From the cell containing the given text, extract its center point as [X, Y] coordinate. 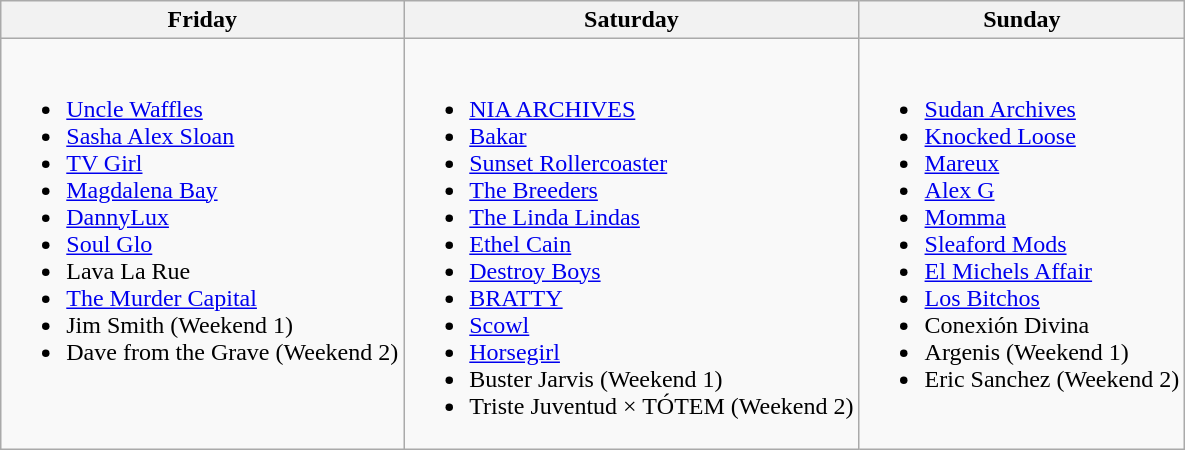
Sudan ArchivesKnocked LooseMareuxAlex GMommaSleaford ModsEl Michels AffairLos BitchosConexión DivinaArgenis (Weekend 1)Eric Sanchez (Weekend 2) [1022, 244]
Saturday [632, 20]
Friday [202, 20]
Sunday [1022, 20]
Uncle WafflesSasha Alex SloanTV GirlMagdalena BayDannyLuxSoul GloLava La RueThe Murder CapitalJim Smith (Weekend 1)Dave from the Grave (Weekend 2) [202, 244]
